Identify which cell holds the provided text, then report its [x, y] central coordinate. 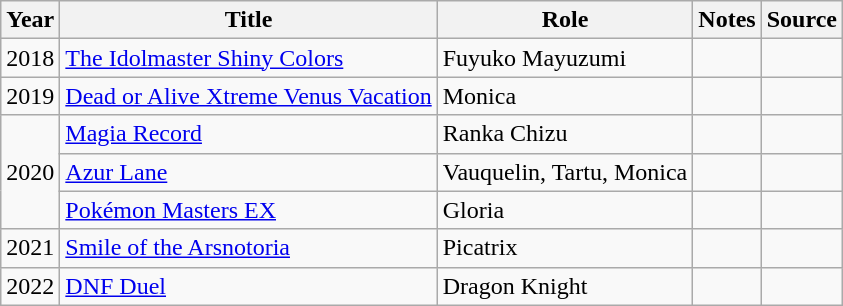
Title [248, 20]
Pokémon Masters EX [248, 210]
2022 [30, 286]
Role [565, 20]
The Idolmaster Shiny Colors [248, 58]
2020 [30, 172]
Magia Record [248, 134]
DNF Duel [248, 286]
Smile of the Arsnotoria [248, 248]
2019 [30, 96]
2018 [30, 58]
Azur Lane [248, 172]
Source [802, 20]
2021 [30, 248]
Dead or Alive Xtreme Venus Vacation [248, 96]
Monica [565, 96]
Ranka Chizu [565, 134]
Fuyuko Mayuzumi [565, 58]
Picatrix [565, 248]
Gloria [565, 210]
Year [30, 20]
Notes [727, 20]
Vauquelin, Tartu, Monica [565, 172]
Dragon Knight [565, 286]
